Identify which cell holds the provided text, then report its (X, Y) central coordinate. 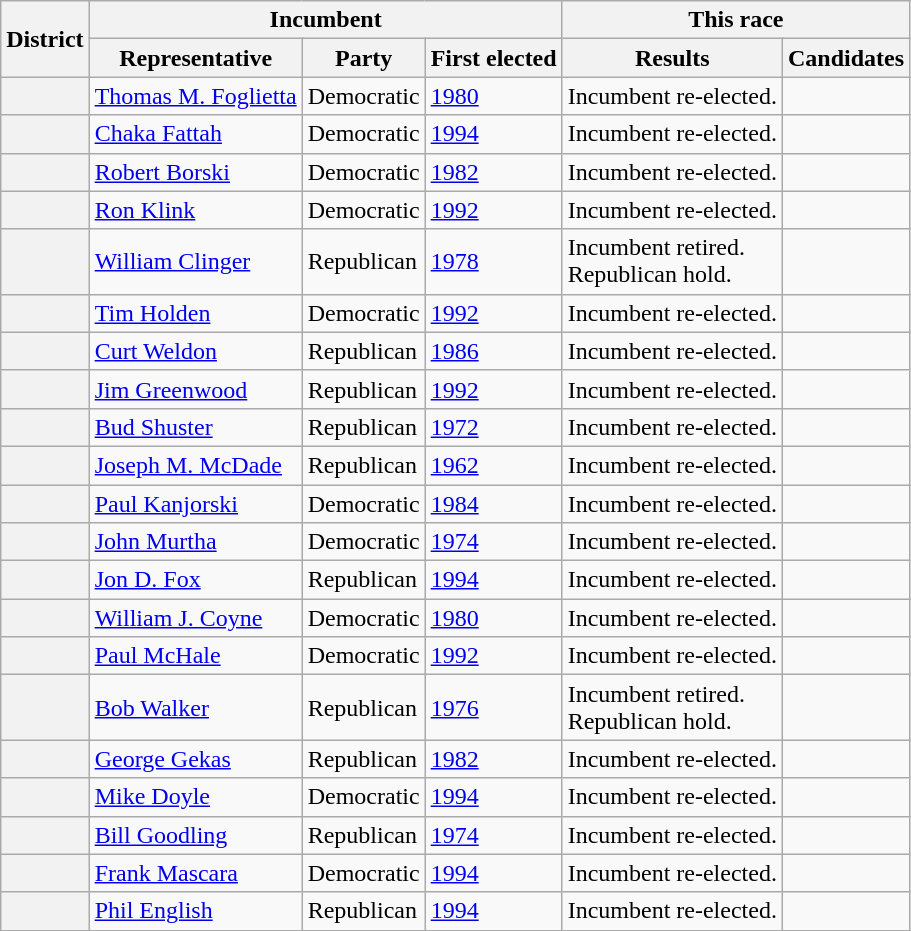
William J. Coyne (196, 618)
1962 (494, 465)
Party (364, 58)
Representative (196, 58)
First elected (494, 58)
Frank Mascara (196, 873)
1984 (494, 503)
William Clinger (196, 262)
Incumbent (326, 20)
Jon D. Fox (196, 580)
1978 (494, 262)
Ron Klink (196, 210)
Paul McHale (196, 656)
Paul Kanjorski (196, 503)
Chaka Fattah (196, 134)
Candidates (846, 58)
District (45, 39)
John Murtha (196, 542)
Thomas M. Foglietta (196, 96)
Jim Greenwood (196, 389)
Mike Doyle (196, 797)
Joseph M. McDade (196, 465)
Bob Walker (196, 708)
Bud Shuster (196, 427)
This race (736, 20)
Phil English (196, 911)
Results (672, 58)
George Gekas (196, 759)
Curt Weldon (196, 351)
Robert Borski (196, 172)
Bill Goodling (196, 835)
1976 (494, 708)
1972 (494, 427)
1986 (494, 351)
Tim Holden (196, 313)
